For the text-containing cell, return its midpoint in (x, y) coordinate format. 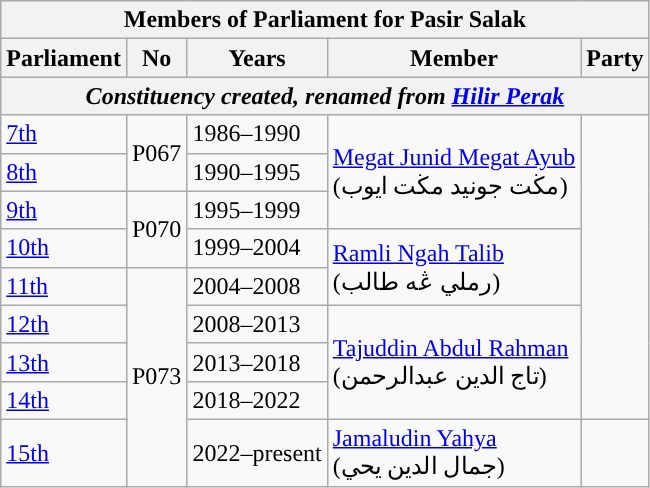
9th (64, 210)
11th (64, 286)
8th (64, 172)
Jamaludin Yahya (جمال الدين يحي) (454, 452)
No (156, 58)
1995–1999 (257, 210)
Members of Parliament for Pasir Salak (325, 20)
Parliament (64, 58)
10th (64, 248)
1986–1990 (257, 134)
14th (64, 400)
2013–2018 (257, 362)
Ramli Ngah Talib (رملي ڠه طالب) (454, 267)
15th (64, 452)
Tajuddin Abdul Rahman (تاج الدين عبدالرحمن) (454, 362)
2004–2008 (257, 286)
2018–2022 (257, 400)
1990–1995 (257, 172)
2008–2013 (257, 324)
13th (64, 362)
1999–2004 (257, 248)
7th (64, 134)
12th (64, 324)
Member (454, 58)
Years (257, 58)
P073 (156, 376)
P067 (156, 153)
2022–present (257, 452)
Constituency created, renamed from Hilir Perak (325, 96)
P070 (156, 229)
Megat Junid Megat Ayub (مڬت جونيد مڬت ايوب) (454, 172)
Party (615, 58)
